Provide the (X, Y) coordinate of the cell's center where the given text is located.  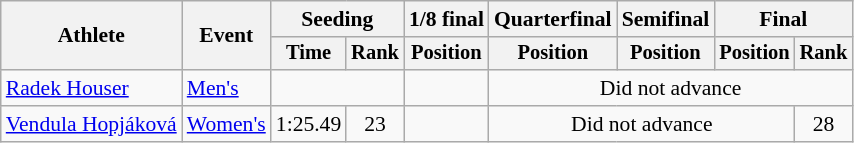
Final (783, 19)
23 (375, 124)
Time (308, 54)
Semifinal (666, 19)
28 (824, 124)
Men's (226, 88)
Seeding (338, 19)
Event (226, 36)
Quarterfinal (553, 19)
Athlete (92, 36)
Women's (226, 124)
Vendula Hopjáková (92, 124)
1:25.49 (308, 124)
Radek Houser (92, 88)
1/8 final (446, 19)
